Find where the given text appears and provide that cell's center as (x, y) coordinate. 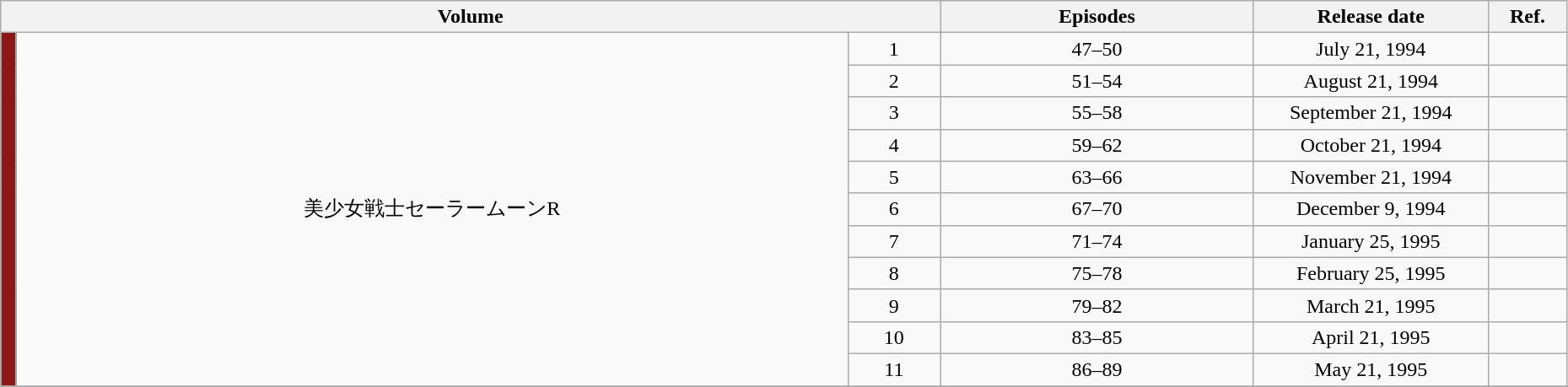
3 (894, 113)
February 25, 1995 (1371, 273)
83–85 (1097, 337)
67–70 (1097, 209)
11 (894, 369)
July 21, 1994 (1371, 49)
6 (894, 209)
Release date (1371, 17)
Episodes (1097, 17)
April 21, 1995 (1371, 337)
December 9, 1994 (1371, 209)
March 21, 1995 (1371, 305)
71–74 (1097, 241)
November 21, 1994 (1371, 177)
8 (894, 273)
47–50 (1097, 49)
79–82 (1097, 305)
7 (894, 241)
September 21, 1994 (1371, 113)
51–54 (1097, 81)
1 (894, 49)
59–62 (1097, 145)
75–78 (1097, 273)
86–89 (1097, 369)
January 25, 1995 (1371, 241)
9 (894, 305)
5 (894, 177)
10 (894, 337)
August 21, 1994 (1371, 81)
55–58 (1097, 113)
May 21, 1995 (1371, 369)
4 (894, 145)
October 21, 1994 (1371, 145)
Volume (471, 17)
Ref. (1528, 17)
63–66 (1097, 177)
美少女戦士セーラームーンR (432, 209)
2 (894, 81)
